Search for the cell housing the specified text and yield its (X, Y) center coordinate. 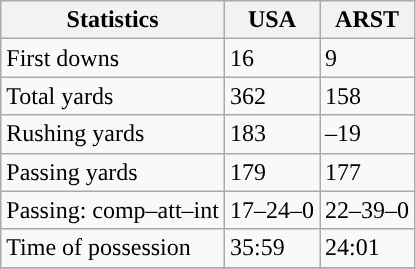
16 (272, 58)
Time of possession (113, 248)
179 (272, 172)
158 (368, 96)
183 (272, 134)
Passing: comp–att–int (113, 210)
First downs (113, 58)
22–39–0 (368, 210)
Rushing yards (113, 134)
ARST (368, 20)
Statistics (113, 20)
362 (272, 96)
9 (368, 58)
177 (368, 172)
17–24–0 (272, 210)
USA (272, 20)
Total yards (113, 96)
35:59 (272, 248)
–19 (368, 134)
24:01 (368, 248)
Passing yards (113, 172)
